Return (x, y) of the center of cell containing provided text 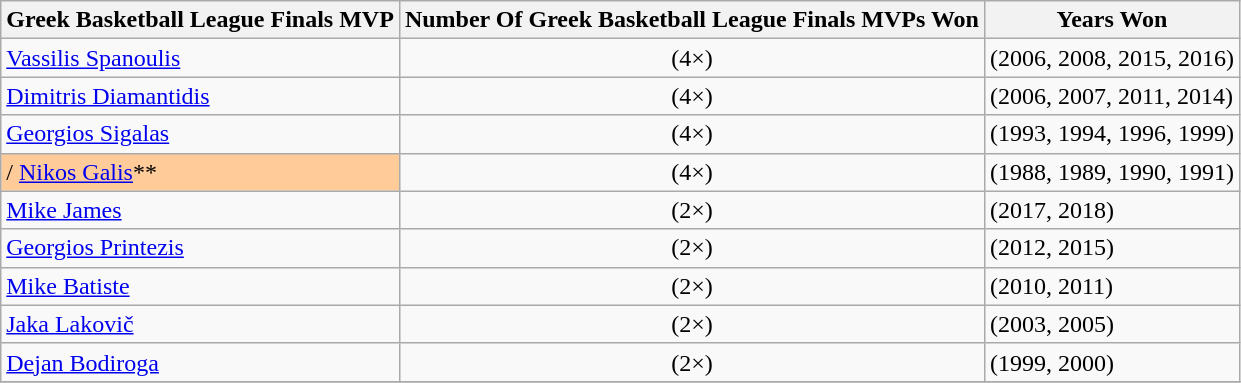
Dejan Bodiroga (200, 362)
(1999, 2000) (1112, 362)
(2006, 2008, 2015, 2016) (1112, 58)
Dimitris Diamantidis (200, 96)
(2010, 2011) (1112, 286)
(2003, 2005) (1112, 324)
(2006, 2007, 2011, 2014) (1112, 96)
Georgios Sigalas (200, 134)
/ Nikos Galis** (200, 172)
Greek Basketball League Finals MVP (200, 20)
Jaka Lakovič (200, 324)
(1988, 1989, 1990, 1991) (1112, 172)
Vassilis Spanoulis (200, 58)
Georgios Printezis (200, 248)
(2012, 2015) (1112, 248)
Mike James (200, 210)
(2017, 2018) (1112, 210)
Mike Batiste (200, 286)
Years Won (1112, 20)
(1993, 1994, 1996, 1999) (1112, 134)
Number Of Greek Basketball League Finals MVPs Won (692, 20)
